Extract the (X, Y) coordinate from the center of the cell holding the provided text.  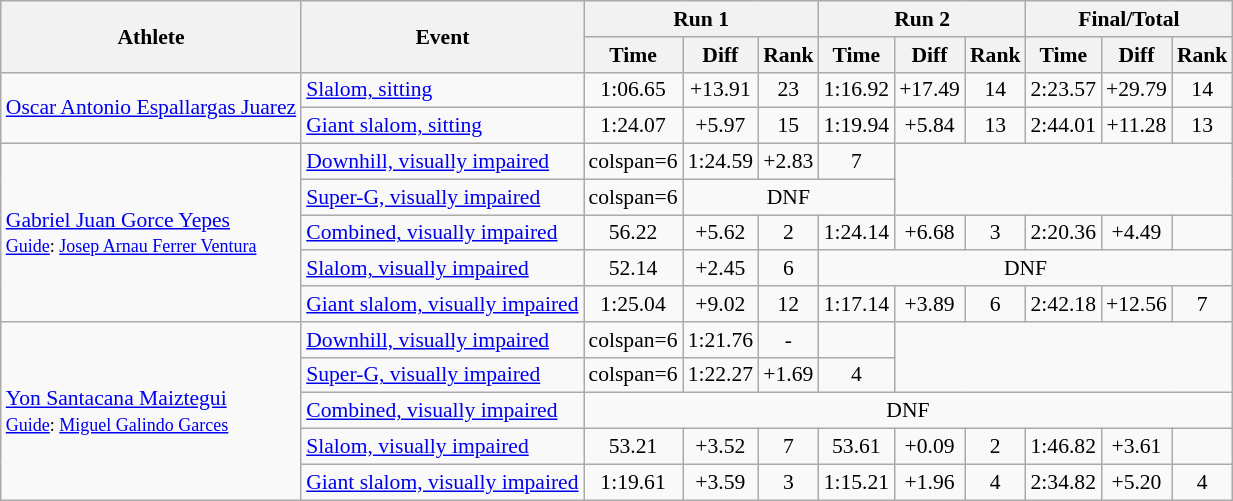
2:42.18 (1064, 304)
+5.62 (720, 233)
Giant slalom, sitting (442, 126)
1:22.27 (720, 375)
53.61 (856, 447)
Final/Total (1130, 19)
+5.97 (720, 126)
52.14 (634, 269)
2:23.57 (1064, 90)
1:24.07 (634, 126)
+3.61 (1136, 447)
1:24.59 (720, 162)
+29.79 (1136, 90)
Run 2 (922, 19)
2:34.82 (1064, 482)
Gabriel Juan Gorce YepesGuide: Josep Arnau Ferrer Ventura (151, 233)
1:46.82 (1064, 447)
Event (442, 36)
15 (788, 126)
1:17.14 (856, 304)
1:25.04 (634, 304)
1:19.94 (856, 126)
1:16.92 (856, 90)
1:15.21 (856, 482)
+6.68 (930, 233)
+3.59 (720, 482)
Run 1 (702, 19)
+2.45 (720, 269)
2:44.01 (1064, 126)
Oscar Antonio Espallargas Juarez (151, 108)
+0.09 (930, 447)
1:21.76 (720, 340)
+5.20 (1136, 482)
+1.69 (788, 375)
+3.52 (720, 447)
+13.91 (720, 90)
+12.56 (1136, 304)
+5.84 (930, 126)
+3.89 (930, 304)
Slalom, sitting (442, 90)
53.21 (634, 447)
+11.28 (1136, 126)
56.22 (634, 233)
1:19.61 (634, 482)
23 (788, 90)
Athlete (151, 36)
+2.83 (788, 162)
12 (788, 304)
+4.49 (1136, 233)
1:06.65 (634, 90)
+1.96 (930, 482)
+17.49 (930, 90)
- (788, 340)
+9.02 (720, 304)
2:20.36 (1064, 233)
1:24.14 (856, 233)
Yon Santacana MaizteguiGuide: Miguel Galindo Garces (151, 411)
